Extract the (x, y) coordinate from the center of the cell holding the provided text.  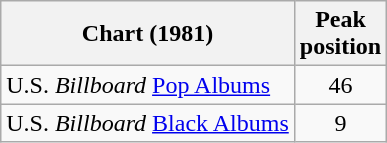
U.S. Billboard Black Albums (148, 123)
Chart (1981) (148, 34)
Peakposition (340, 34)
9 (340, 123)
46 (340, 85)
U.S. Billboard Pop Albums (148, 85)
